Return the (x, y) coordinate for the center point of the cell that contains the specified text.  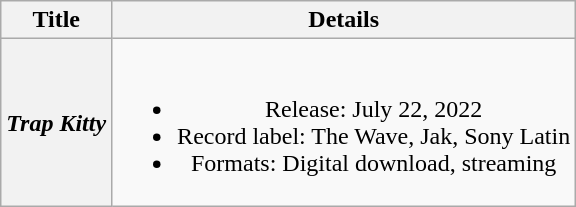
Details (344, 20)
Title (56, 20)
Trap Kitty (56, 122)
Release: July 22, 2022Record label: The Wave, Jak, Sony LatinFormats: Digital download, streaming (344, 122)
